Return (x, y) of the center of cell containing provided text 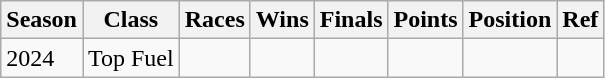
Top Fuel (130, 58)
Position (510, 20)
Ref (580, 20)
2024 (42, 58)
Season (42, 20)
Class (130, 20)
Finals (351, 20)
Points (426, 20)
Wins (282, 20)
Races (214, 20)
